Pinpoint the cell where the given text exists, returning its (X, Y) midpoint coordinate. 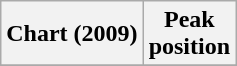
Peakposition (189, 34)
Chart (2009) (72, 34)
